Provide the [X, Y] coordinate of the cell's center where the given text is located.  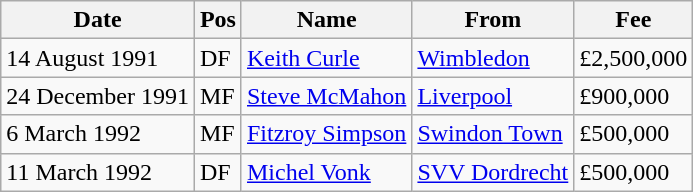
Fee [634, 20]
Steve McMahon [326, 96]
24 December 1991 [98, 96]
Name [326, 20]
SVV Dordrecht [493, 172]
Liverpool [493, 96]
6 March 1992 [98, 134]
Michel Vonk [326, 172]
14 August 1991 [98, 58]
£900,000 [634, 96]
Swindon Town [493, 134]
From [493, 20]
Keith Curle [326, 58]
Wimbledon [493, 58]
£2,500,000 [634, 58]
11 March 1992 [98, 172]
Pos [218, 20]
Fitzroy Simpson [326, 134]
Date [98, 20]
